From the cell containing the given text, extract its center point as [X, Y] coordinate. 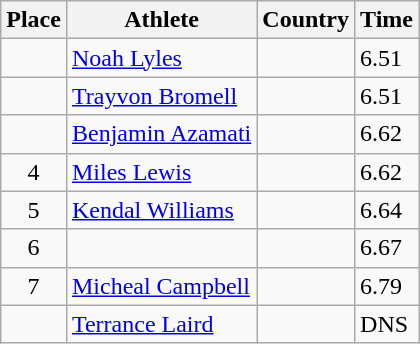
Miles Lewis [161, 172]
6.67 [387, 248]
Athlete [161, 20]
6.79 [387, 286]
Terrance Laird [161, 324]
6.64 [387, 210]
4 [34, 172]
Trayvon Bromell [161, 96]
Place [34, 20]
Benjamin Azamati [161, 134]
Noah Lyles [161, 58]
Country [306, 20]
DNS [387, 324]
Micheal Campbell [161, 286]
7 [34, 286]
5 [34, 210]
Time [387, 20]
Kendal Williams [161, 210]
6 [34, 248]
